Find where the given text appears and provide that cell's center as [X, Y] coordinate. 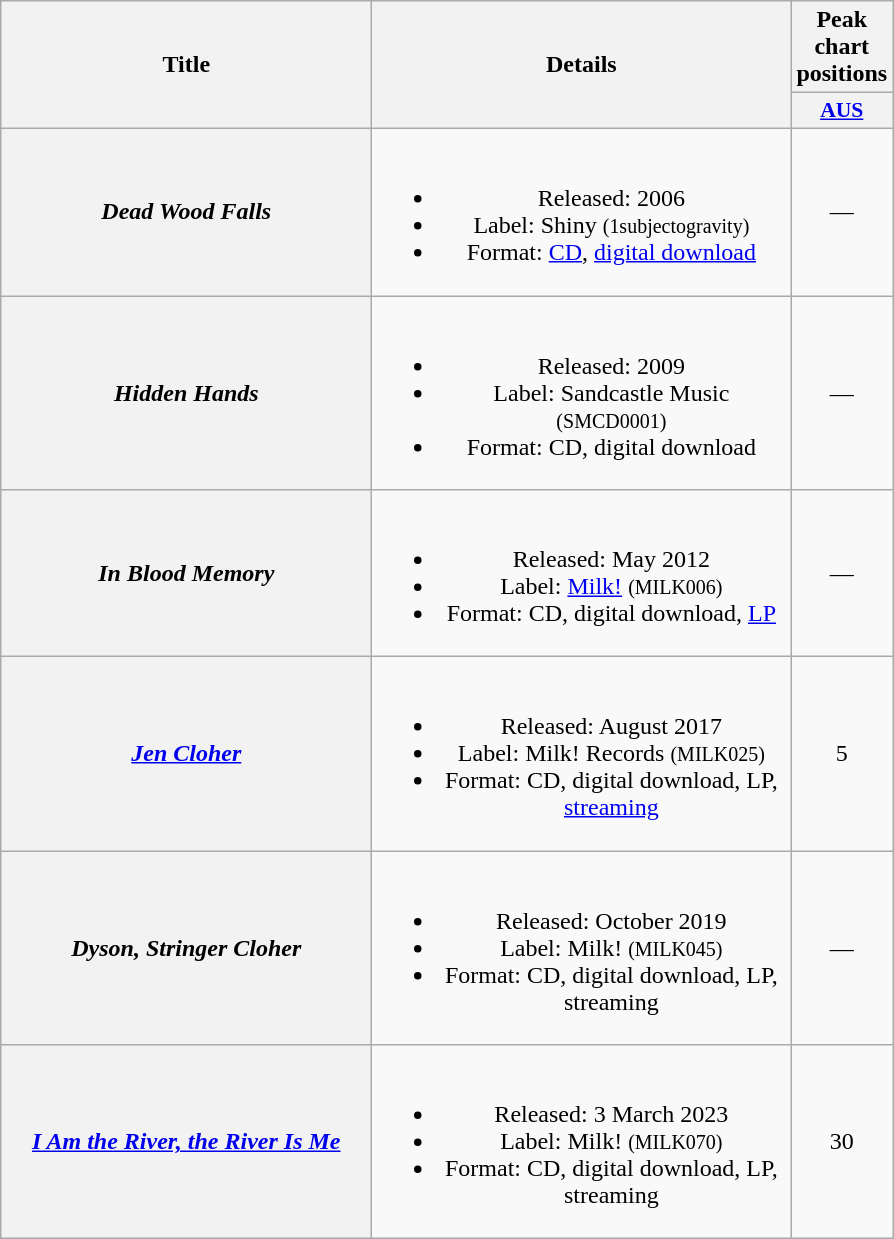
Title [186, 65]
Released: 2009Label: Sandcastle Music (SMCD0001)Format: CD, digital download [582, 393]
In Blood Memory [186, 574]
Hidden Hands [186, 393]
Peak chart positions [842, 47]
Dead Wood Falls [186, 212]
5 [842, 754]
Released: 3 March 2023Label: Milk! (MILK070)Format: CD, digital download, LP, streaming [582, 1142]
Released: May 2012Label: Milk! (MILK006)Format: CD, digital download, LP [582, 574]
I Am the River, the River Is Me [186, 1142]
Jen Cloher [186, 754]
Released: 2006Label: Shiny (1subjectogravity)Format: CD, digital download [582, 212]
Details [582, 65]
Dyson, Stringer Cloher [186, 948]
30 [842, 1142]
AUS [842, 111]
Released: August 2017Label: Milk! Records (MILK025)Format: CD, digital download, LP, streaming [582, 754]
Released: October 2019Label: Milk! (MILK045)Format: CD, digital download, LP, streaming [582, 948]
